For the text-containing cell, return its midpoint in (X, Y) coordinate format. 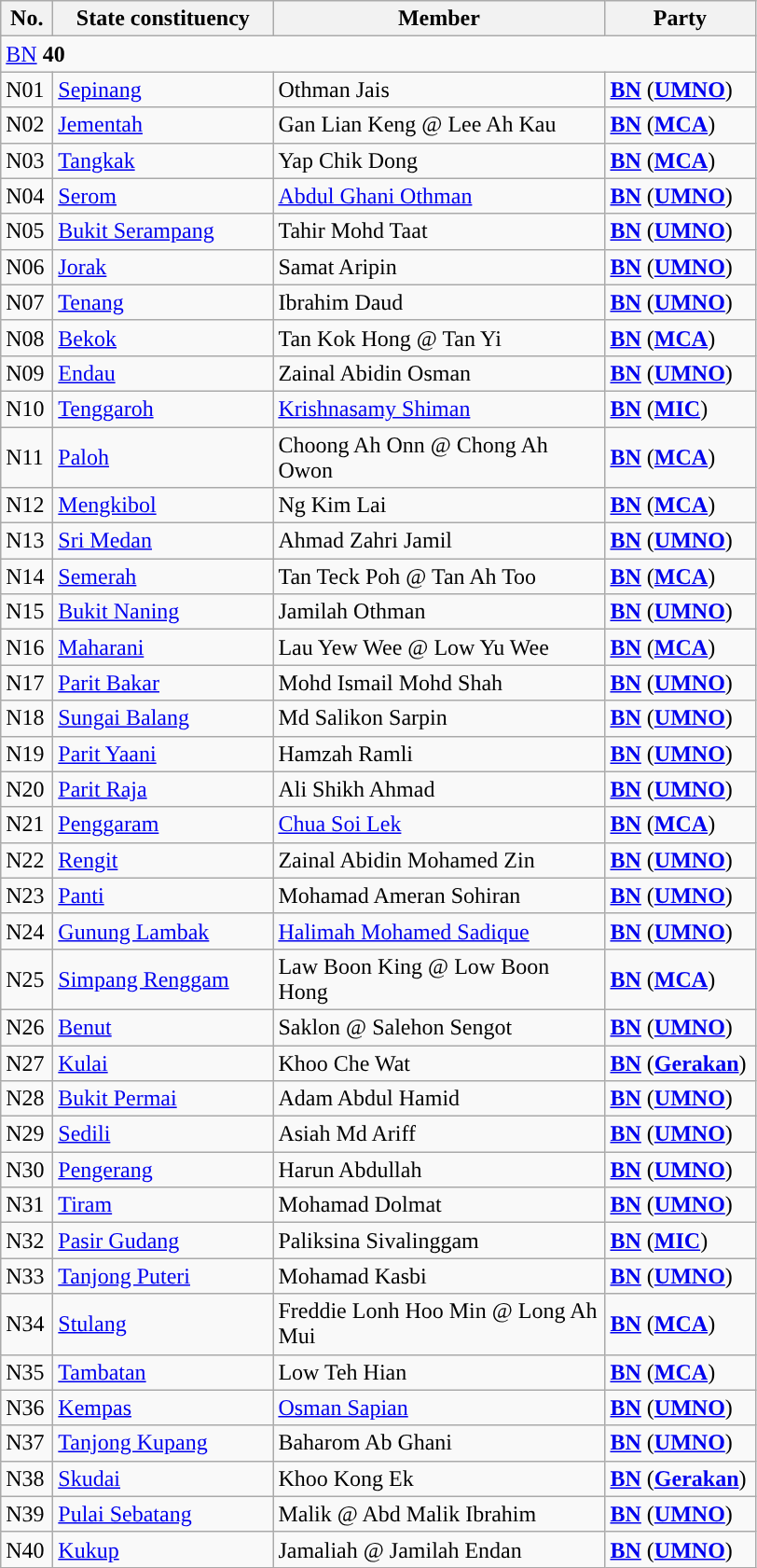
N23 (27, 895)
N32 (27, 1241)
N21 (27, 825)
Party (681, 19)
Jementah (163, 125)
N30 (27, 1170)
N11 (27, 457)
Parit Raja (163, 789)
Tiram (163, 1205)
N08 (27, 338)
Abdul Ghani Othman (439, 196)
Lau Yew Wee @ Low Yu Wee (439, 647)
Mohamad Dolmat (439, 1205)
N19 (27, 754)
Jamaliah @ Jamilah Endan (439, 1549)
Khoo Kong Ek (439, 1478)
N12 (27, 506)
Saklon @ Salehon Sengot (439, 1027)
Stulang (163, 1325)
N24 (27, 931)
N20 (27, 789)
Zainal Abidin Osman (439, 373)
Mohamad Ameran Sohiran (439, 895)
Md Salikon Sarpin (439, 718)
Pasir Gudang (163, 1241)
N06 (27, 267)
Penggaram (163, 825)
Kulai (163, 1062)
Tan Teck Poh @ Tan Ah Too (439, 576)
Mengkibol (163, 506)
N29 (27, 1134)
N39 (27, 1514)
Gunung Lambak (163, 931)
N18 (27, 718)
N15 (27, 612)
Sungai Balang (163, 718)
Bukit Serampang (163, 231)
Ahmad Zahri Jamil (439, 541)
Samat Aripin (439, 267)
Adam Abdul Hamid (439, 1099)
Tenggaroh (163, 409)
Pengerang (163, 1170)
Member (439, 19)
N02 (27, 125)
Jamilah Othman (439, 612)
Choong Ah Onn @ Chong Ah Owon (439, 457)
Semerah (163, 576)
Skudai (163, 1478)
N27 (27, 1062)
Yap Chik Dong (439, 160)
N38 (27, 1478)
N09 (27, 373)
Tanjong Puteri (163, 1276)
N07 (27, 302)
Hamzah Ramli (439, 754)
N34 (27, 1325)
Jorak (163, 267)
N36 (27, 1408)
N35 (27, 1372)
Tenang (163, 302)
Kempas (163, 1408)
Low Teh Hian (439, 1372)
N26 (27, 1027)
Law Boon King @ Low Boon Hong (439, 979)
N14 (27, 576)
Zainal Abidin Mohamed Zin (439, 860)
N01 (27, 90)
Baharom Ab Ghani (439, 1443)
Simpang Renggam (163, 979)
Sedili (163, 1134)
Benut (163, 1027)
N25 (27, 979)
Paliksina Sivalinggam (439, 1241)
Tan Kok Hong @ Tan Yi (439, 338)
State constituency (163, 19)
Bekok (163, 338)
Osman Sapian (439, 1408)
Ng Kim Lai (439, 506)
N05 (27, 231)
Maharani (163, 647)
Kukup (163, 1549)
Mohd Ismail Mohd Shah (439, 683)
Malik @ Abd Malik Ibrahim (439, 1514)
Panti (163, 895)
Sri Medan (163, 541)
Serom (163, 196)
Othman Jais (439, 90)
Pulai Sebatang (163, 1514)
Parit Yaani (163, 754)
Khoo Che Wat (439, 1062)
N10 (27, 409)
N13 (27, 541)
N28 (27, 1099)
Sepinang (163, 90)
No. (27, 19)
Paloh (163, 457)
Chua Soi Lek (439, 825)
N03 (27, 160)
Tahir Mohd Taat (439, 231)
Bukit Permai (163, 1099)
BN 40 (378, 54)
Harun Abdullah (439, 1170)
Tangkak (163, 160)
N22 (27, 860)
Ali Shikh Ahmad (439, 789)
N04 (27, 196)
Mohamad Kasbi (439, 1276)
N31 (27, 1205)
Halimah Mohamed Sadique (439, 931)
Bukit Naning (163, 612)
N33 (27, 1276)
N17 (27, 683)
Ibrahim Daud (439, 302)
Tanjong Kupang (163, 1443)
Endau (163, 373)
Asiah Md Ariff (439, 1134)
Krishnasamy Shiman (439, 409)
N16 (27, 647)
N37 (27, 1443)
Rengit (163, 860)
Gan Lian Keng @ Lee Ah Kau (439, 125)
Tambatan (163, 1372)
Freddie Lonh Hoo Min @ Long Ah Mui (439, 1325)
Parit Bakar (163, 683)
N40 (27, 1549)
